Return the [x, y] coordinate for the center point of the cell that contains the specified text.  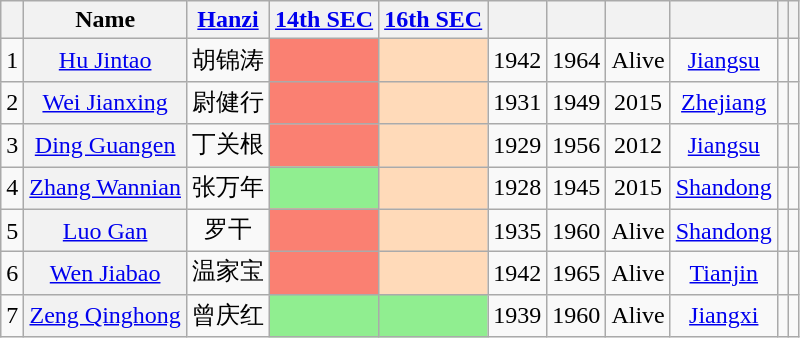
4 [12, 188]
Ding Guangen [106, 146]
1964 [576, 60]
张万年 [228, 188]
温家宝 [228, 274]
1935 [518, 230]
2012 [638, 146]
1939 [518, 316]
Luo Gan [106, 230]
尉健行 [228, 102]
Zhang Wannian [106, 188]
Tianjin [724, 274]
2 [12, 102]
曾庆红 [228, 316]
丁关根 [228, 146]
Zhejiang [724, 102]
Hu Jintao [106, 60]
胡锦涛 [228, 60]
1945 [576, 188]
1949 [576, 102]
1 [12, 60]
Name [106, 20]
3 [12, 146]
罗干 [228, 230]
16th SEC [434, 20]
Zeng Qinghong [106, 316]
1928 [518, 188]
Wen Jiabao [106, 274]
1965 [576, 274]
Jiangxi [724, 316]
6 [12, 274]
1956 [576, 146]
1929 [518, 146]
14th SEC [324, 20]
7 [12, 316]
Wei Jianxing [106, 102]
1931 [518, 102]
Hanzi [228, 20]
5 [12, 230]
